Locate the cell with the specified text and output its [x, y] center coordinate. 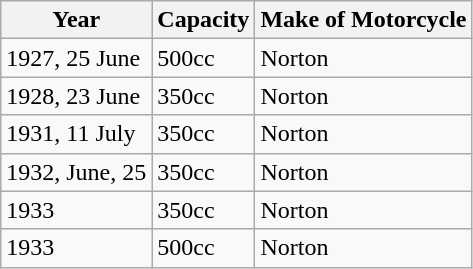
Make of Motorcycle [364, 20]
1931, 11 July [76, 134]
Capacity [204, 20]
Year [76, 20]
1927, 25 June [76, 58]
1932, June, 25 [76, 172]
1928, 23 June [76, 96]
